Scan for the cell matching the given text and deliver its [X, Y] coordinate at center. 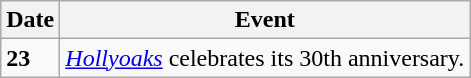
Hollyoaks celebrates its 30th anniversary. [265, 58]
23 [30, 58]
Date [30, 20]
Event [265, 20]
